Output the (x, y) coordinate of the center of the cell containing the given text.  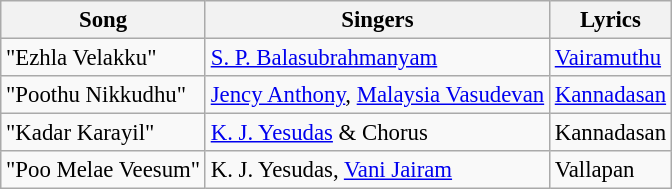
Lyrics (610, 20)
Vallapan (610, 170)
Jency Anthony, Malaysia Vasudevan (377, 95)
Vairamuthu (610, 58)
Song (104, 20)
Singers (377, 20)
K. J. Yesudas & Chorus (377, 133)
"Poothu Nikkudhu" (104, 95)
"Ezhla Velakku" (104, 58)
"Poo Melae Veesum" (104, 170)
K. J. Yesudas, Vani Jairam (377, 170)
"Kadar Karayil" (104, 133)
S. P. Balasubrahmanyam (377, 58)
